Provide the (X, Y) coordinate of the cell's center where the given text is located.  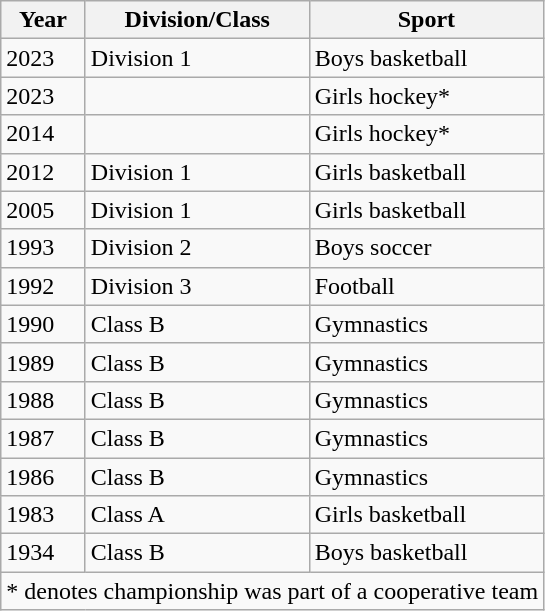
1983 (44, 515)
Boys soccer (426, 248)
1989 (44, 362)
1993 (44, 248)
Division/Class (197, 20)
Sport (426, 20)
1987 (44, 438)
Class A (197, 515)
1986 (44, 477)
* denotes championship was part of a cooperative team (272, 591)
2005 (44, 210)
Division 2 (197, 248)
2014 (44, 134)
Division 3 (197, 286)
2012 (44, 172)
1992 (44, 286)
1990 (44, 324)
Football (426, 286)
1934 (44, 553)
Year (44, 20)
1988 (44, 400)
